Determine the (X, Y) coordinate at the center of the cell enclosing the given text.  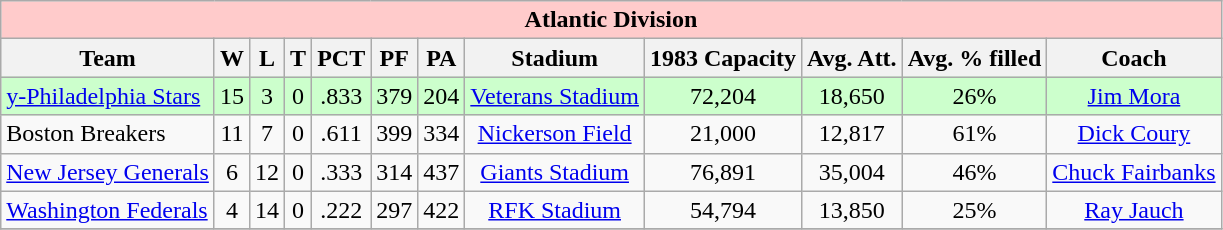
Veterans Stadium (555, 96)
422 (442, 210)
11 (232, 134)
Stadium (555, 58)
25% (974, 210)
35,004 (852, 172)
4 (232, 210)
Avg. Att. (852, 58)
399 (394, 134)
72,204 (722, 96)
297 (394, 210)
26% (974, 96)
18,650 (852, 96)
y-Philadelphia Stars (108, 96)
.611 (342, 134)
61% (974, 134)
76,891 (722, 172)
Washington Federals (108, 210)
RFK Stadium (555, 210)
3 (266, 96)
PF (394, 58)
12 (266, 172)
379 (394, 96)
54,794 (722, 210)
Avg. % filled (974, 58)
PA (442, 58)
7 (266, 134)
13,850 (852, 210)
1983 Capacity (722, 58)
Giants Stadium (555, 172)
12,817 (852, 134)
.333 (342, 172)
New Jersey Generals (108, 172)
46% (974, 172)
437 (442, 172)
314 (394, 172)
PCT (342, 58)
Team (108, 58)
Coach (1134, 58)
14 (266, 210)
15 (232, 96)
Chuck Fairbanks (1134, 172)
.222 (342, 210)
Atlantic Division (611, 20)
Boston Breakers (108, 134)
Nickerson Field (555, 134)
W (232, 58)
21,000 (722, 134)
Dick Coury (1134, 134)
6 (232, 172)
Jim Mora (1134, 96)
.833 (342, 96)
204 (442, 96)
334 (442, 134)
L (266, 58)
Ray Jauch (1134, 210)
T (298, 58)
